From the cell containing the given text, extract its center point as (x, y) coordinate. 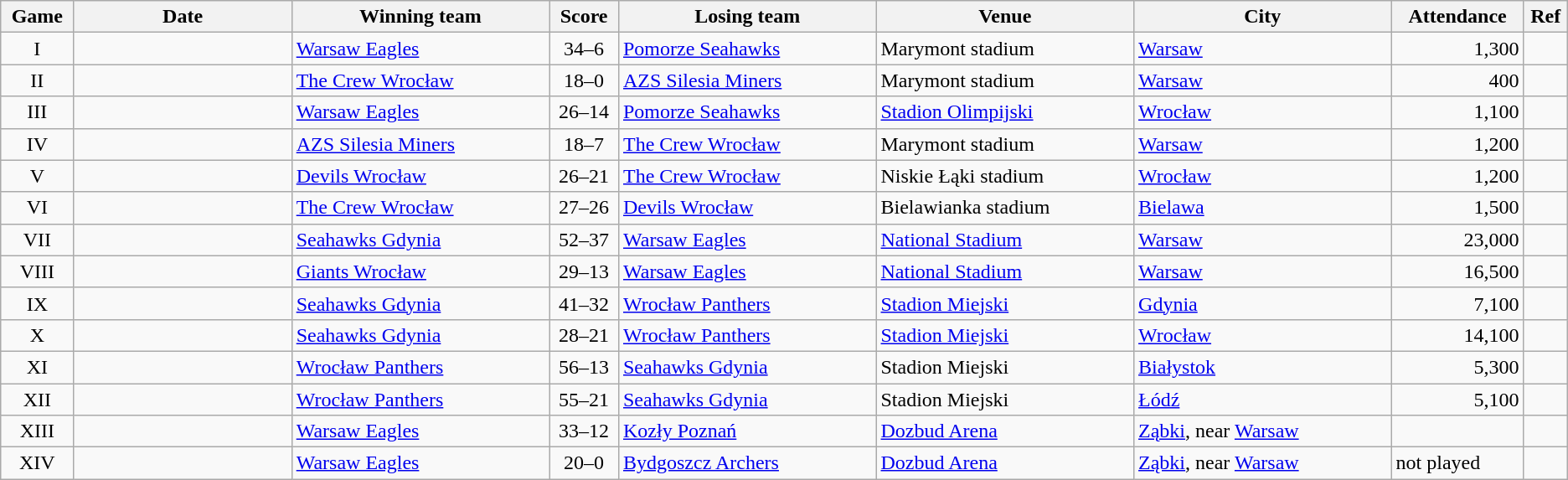
1,500 (1457, 208)
5,300 (1457, 367)
X (37, 335)
18–7 (585, 144)
XI (37, 367)
VIII (37, 271)
28–21 (585, 335)
16,500 (1457, 271)
26–14 (585, 112)
27–26 (585, 208)
not played (1457, 463)
34–6 (585, 49)
55–21 (585, 400)
20–0 (585, 463)
1,300 (1457, 49)
26–21 (585, 176)
VII (37, 240)
IV (37, 144)
Bielawa (1263, 208)
Kozły Poznań (747, 431)
Ref (1545, 17)
41–32 (585, 303)
56–13 (585, 367)
XIII (37, 431)
IX (37, 303)
400 (1457, 80)
29–13 (585, 271)
Attendance (1457, 17)
18–0 (585, 80)
1,100 (1457, 112)
V (37, 176)
I (37, 49)
XII (37, 400)
Białystok (1263, 367)
52–37 (585, 240)
Date (183, 17)
5,100 (1457, 400)
7,100 (1457, 303)
Niskie Łąki stadium (1005, 176)
Gdynia (1263, 303)
Venue (1005, 17)
Game (37, 17)
Score (585, 17)
33–12 (585, 431)
Bydgoszcz Archers (747, 463)
14,100 (1457, 335)
VI (37, 208)
Giants Wrocław (420, 271)
Stadion Olimpijski (1005, 112)
Winning team (420, 17)
Bielawianka stadium (1005, 208)
Losing team (747, 17)
XIV (37, 463)
City (1263, 17)
III (37, 112)
23,000 (1457, 240)
II (37, 80)
Łódź (1263, 400)
